Identify which cell holds the provided text, then report its (x, y) central coordinate. 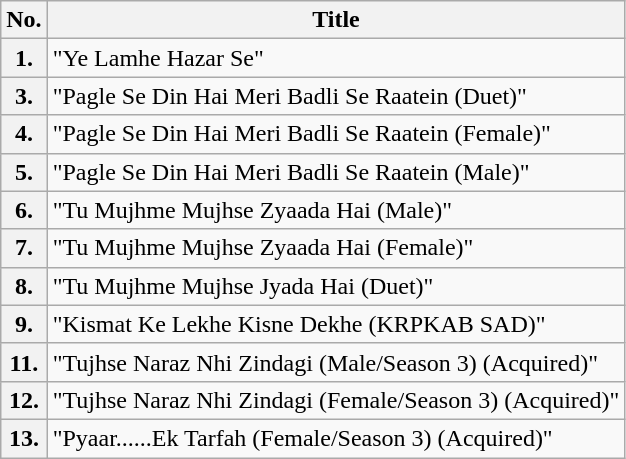
"Tu Mujhme Mujhse Zyaada Hai (Female)" (336, 248)
7. (24, 248)
"Kismat Ke Lekhe Kisne Dekhe (KRPKAB SAD)" (336, 324)
12. (24, 400)
"Pyaar......Ek Tarfah (Female/Season 3) (Acquired)" (336, 438)
"Tu Mujhme Mujhse Jyada Hai (Duet)" (336, 286)
1. (24, 58)
"Tu Mujhme Mujhse Zyaada Hai (Male)" (336, 210)
6. (24, 210)
Title (336, 20)
8. (24, 286)
13. (24, 438)
"Pagle Se Din Hai Meri Badli Se Raatein (Male)" (336, 172)
"Pagle Se Din Hai Meri Badli Se Raatein (Female)" (336, 134)
11. (24, 362)
4. (24, 134)
"Tujhse Naraz Nhi Zindagi (Male/Season 3) (Acquired)" (336, 362)
5. (24, 172)
9. (24, 324)
3. (24, 96)
No. (24, 20)
"Ye Lamhe Hazar Se" (336, 58)
"Pagle Se Din Hai Meri Badli Se Raatein (Duet)" (336, 96)
"Tujhse Naraz Nhi Zindagi (Female/Season 3) (Acquired)" (336, 400)
